Return the [x, y] coordinate for the center point of the cell that contains the specified text.  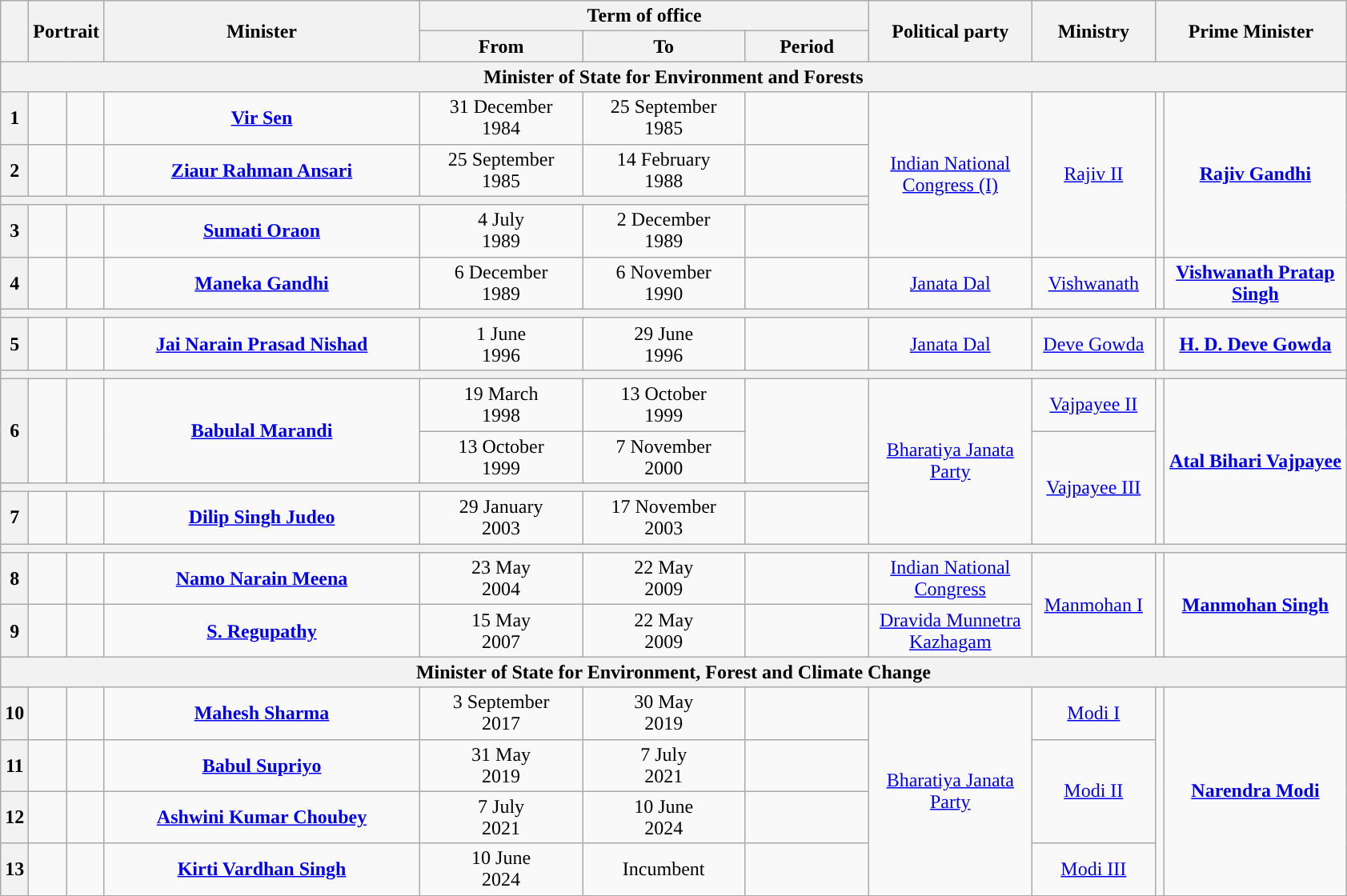
29 January2003 [501, 518]
4 [14, 283]
Kirti Vardhan Singh [261, 869]
31 December1984 [501, 118]
Deve Gowda [1093, 344]
5 [14, 344]
Vajpayee III [1093, 486]
Jai Narain Prasad Nishad [261, 344]
Modi II [1093, 791]
Ashwini Kumar Choubey [261, 818]
6 [14, 430]
17 November2003 [664, 518]
7 November2000 [664, 456]
From [501, 46]
S. Regupathy [261, 630]
31 May2019 [501, 765]
13 [14, 869]
Term of office [645, 16]
2 [14, 170]
Sumati Oraon [261, 230]
H. D. Deve Gowda [1255, 344]
Babul Supriyo [261, 765]
Minister of State for Environment, Forest and Climate Change [674, 672]
Vishwanath [1093, 283]
8 [14, 579]
Vajpayee II [1093, 405]
Prime Minister [1251, 31]
Ministry [1093, 31]
15 May2007 [501, 630]
12 [14, 818]
Modi III [1093, 869]
Dilip Singh Judeo [261, 518]
Manmohan I [1093, 605]
3 [14, 230]
Minister of State for Environment and Forests [674, 77]
7 [14, 518]
Portrait [66, 31]
Manmohan Singh [1255, 605]
29 June1996 [664, 344]
2 December1989 [664, 230]
Incumbent [664, 869]
Babulal Marandi [261, 430]
To [664, 46]
Ziaur Rahman Ansari [261, 170]
Minister [261, 31]
10 [14, 714]
Indian National Congress (I) [951, 174]
14 February1988 [664, 170]
Vir Sen [261, 118]
Narendra Modi [1255, 791]
Political party [951, 31]
Dravida Munnetra Kazhagam [951, 630]
6 December1989 [501, 283]
Atal Bihari Vajpayee [1255, 461]
9 [14, 630]
23 May2004 [501, 579]
4 July1989 [501, 230]
Rajiv Gandhi [1255, 174]
Indian National Congress [951, 579]
Vishwanath Pratap Singh [1255, 283]
1 June1996 [501, 344]
Maneka Gandhi [261, 283]
3 September2017 [501, 714]
Mahesh Sharma [261, 714]
Modi I [1093, 714]
19 March1998 [501, 405]
30 May2019 [664, 714]
1 [14, 118]
Namo Narain Meena [261, 579]
Period [807, 46]
11 [14, 765]
6 November1990 [664, 283]
Rajiv II [1093, 174]
